Return (x, y) of the center of cell containing provided text 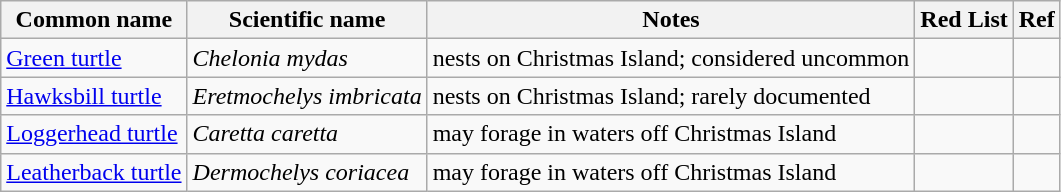
Red List (964, 20)
nests on Christmas Island; considered uncommon (671, 58)
Chelonia mydas (307, 58)
Ref (1036, 20)
Eretmochelys imbricata (307, 96)
Common name (94, 20)
Notes (671, 20)
Scientific name (307, 20)
Green turtle (94, 58)
Loggerhead turtle (94, 134)
Dermochelys coriacea (307, 172)
Caretta caretta (307, 134)
Leatherback turtle (94, 172)
Hawksbill turtle (94, 96)
nests on Christmas Island; rarely documented (671, 96)
